Capture the cell that displays the provided text and extract its (x, y) central coordinate. 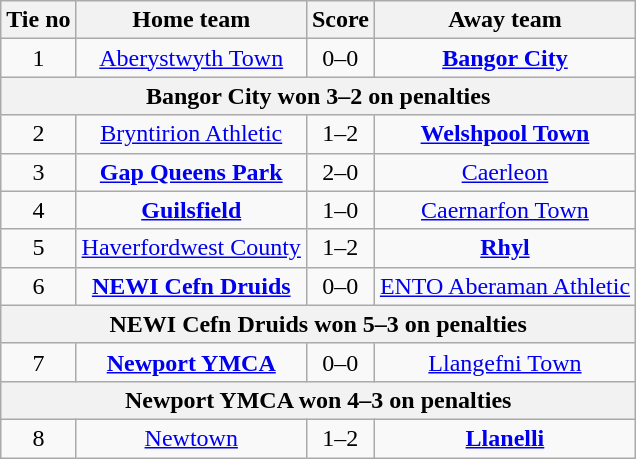
3 (38, 172)
Aberystwyth Town (191, 58)
2–0 (340, 172)
NEWI Cefn Druids (191, 286)
Llangefni Town (504, 362)
Haverfordwest County (191, 248)
Tie no (38, 20)
Caerleon (504, 172)
Gap Queens Park (191, 172)
Llanelli (504, 438)
1 (38, 58)
Newport YMCA (191, 362)
Newtown (191, 438)
Rhyl (504, 248)
Caernarfon Town (504, 210)
Home team (191, 20)
8 (38, 438)
Away team (504, 20)
1–0 (340, 210)
Newport YMCA won 4–3 on penalties (318, 400)
6 (38, 286)
Bryntirion Athletic (191, 134)
5 (38, 248)
Bangor City (504, 58)
7 (38, 362)
Welshpool Town (504, 134)
NEWI Cefn Druids won 5–3 on penalties (318, 324)
Score (340, 20)
4 (38, 210)
ENTO Aberaman Athletic (504, 286)
Guilsfield (191, 210)
2 (38, 134)
Bangor City won 3–2 on penalties (318, 96)
